Capture the cell that displays the provided text and extract its [X, Y] central coordinate. 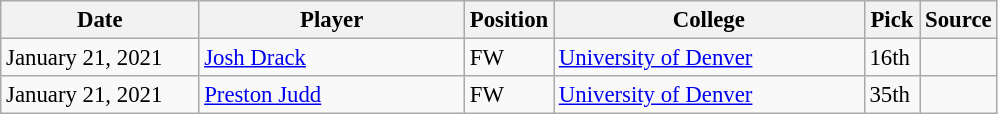
College [710, 20]
Pick [892, 20]
16th [892, 58]
Source [958, 20]
Position [508, 20]
Date [100, 20]
Josh Drack [332, 58]
Preston Judd [332, 95]
35th [892, 95]
Player [332, 20]
